Search for the cell housing the specified text and yield its (X, Y) center coordinate. 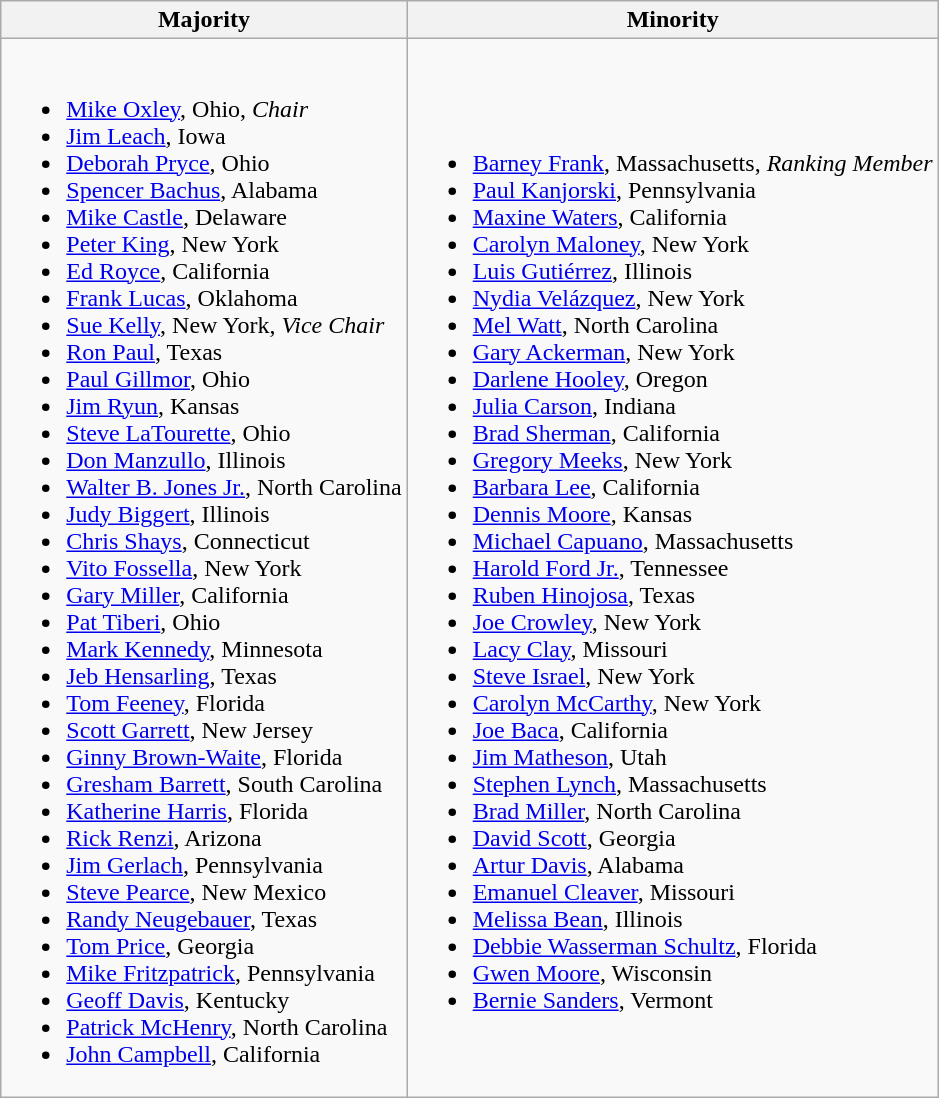
Minority (672, 20)
Majority (204, 20)
